Return [x, y] of the center of cell containing provided text 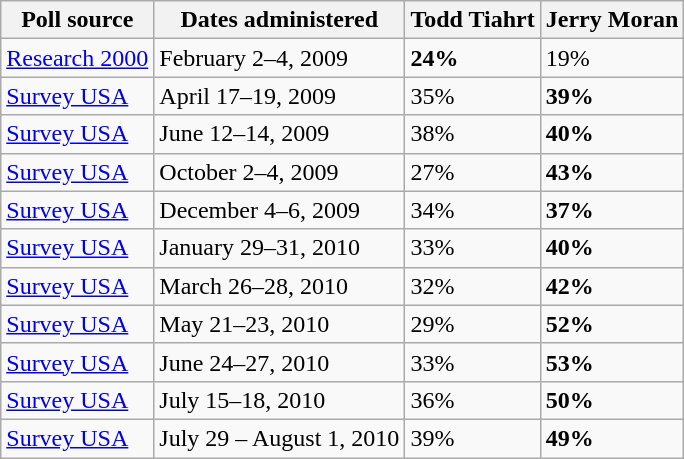
January 29–31, 2010 [280, 248]
October 2–4, 2009 [280, 172]
42% [612, 286]
53% [612, 362]
June 24–27, 2010 [280, 362]
34% [472, 210]
29% [472, 324]
Dates administered [280, 20]
27% [472, 172]
37% [612, 210]
May 21–23, 2010 [280, 324]
52% [612, 324]
35% [472, 96]
February 2–4, 2009 [280, 58]
Research 2000 [78, 58]
Todd Tiahrt [472, 20]
Poll source [78, 20]
24% [472, 58]
50% [612, 400]
April 17–19, 2009 [280, 96]
49% [612, 438]
Jerry Moran [612, 20]
19% [612, 58]
July 29 – August 1, 2010 [280, 438]
36% [472, 400]
June 12–14, 2009 [280, 134]
38% [472, 134]
32% [472, 286]
43% [612, 172]
July 15–18, 2010 [280, 400]
March 26–28, 2010 [280, 286]
December 4–6, 2009 [280, 210]
